Identify which cell holds the provided text, then report its (x, y) central coordinate. 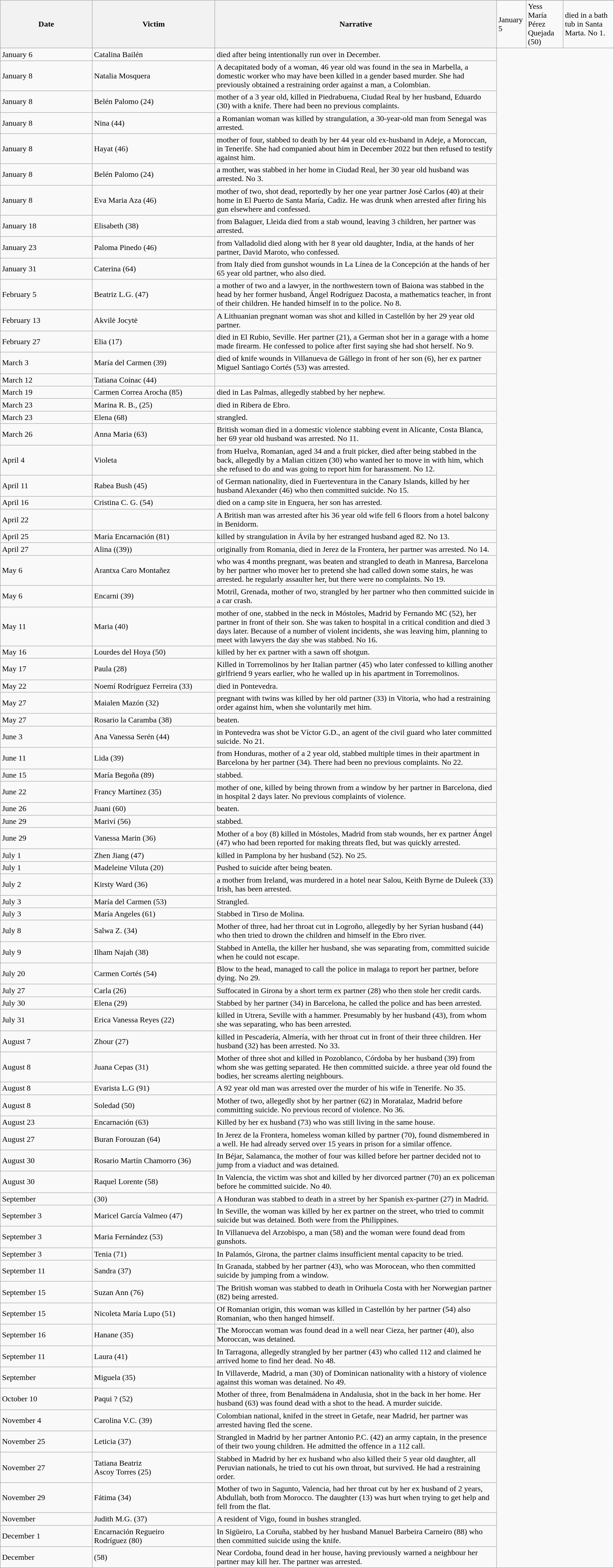
July 2 (47, 885)
Tenia (71) (153, 1254)
Victim (153, 24)
died in a bath tub in Santa Marta. No 1. (588, 24)
March 26 (47, 434)
killed in Utrera, Seville with a hammer. Presumably by her husband (43), from whom she was separating, who has been arrested. (356, 1020)
died in Pontevedra. (356, 686)
In Palamós, Girona, the partner claims insufficient mental capacity to be tried. (356, 1254)
In Granada, stabbed by her partner (43), who was Morocean, who then committed suicide by jumping from a window. (356, 1271)
Judith M.G. (37) (153, 1519)
November 27 (47, 1467)
died in Ribera de Ebro. (356, 405)
In Seville, the woman was killed by her ex partner on the street, who tried to commit suicide but was detained. Both were from the Philippines. (356, 1216)
Catalina Bailén (153, 54)
Blow to the head, managed to call the police in malaga to report her partner, before dying. No 29. (356, 974)
July 20 (47, 974)
Madeleine Viluta (20) (153, 868)
April 16 (47, 503)
Suffocated in Girona by a short term ex partner (28) who then stole her credit cards. (356, 991)
November 29 (47, 1497)
A resident of Vigo, found in bushes strangled. (356, 1519)
January 23 (47, 247)
July 8 (47, 931)
June 22 (47, 792)
died of knife wounds in Villanueva de Gállego in front of her son (6), her ex partner Miguel Santiago Cortés (53) was arrested. (356, 363)
Maria Fernández (53) (153, 1237)
November (47, 1519)
May 11 (47, 627)
Nina (44) (153, 123)
Encarnación (63) (153, 1122)
María del Carmen (53) (153, 901)
Stabbed by her partner (34) in Barcelona, he called the police and has been arrested. (356, 1003)
Buran Forouzan (64) (153, 1139)
from Valladolid died along with her 8 year old daughter, India, at the hands of her partner, David Maroto, who confessed. (356, 247)
Paloma Pinedo (46) (153, 247)
In Villaverde, Madrid, a man (30) of Dominican nationality with a history of violence against this woman was detained. No 49. (356, 1377)
Elena (68) (153, 417)
April 27 (47, 549)
originally from Romania, died in Jerez de la Frontera, her partner was arrested. No 14. (356, 549)
Carmen Cortés (54) (153, 974)
Stabbed in Antella, the killer her husband, she was separating from, committed suicide when he could not escape. (356, 952)
strangled. (356, 417)
December (47, 1557)
Eva Maria Aza (46) (153, 200)
Hanane (35) (153, 1335)
Maricel García Valmeo (47) (153, 1216)
May 17 (47, 669)
died after being intentionally run over in December. (356, 54)
María Encarnación (81) (153, 536)
Mariví (56) (153, 821)
July 30 (47, 1003)
Hayat (46) (153, 149)
Encarnación Regueiro Rodríguez (80) (153, 1536)
Sandra (37) (153, 1271)
Tatiana Coinac (44) (153, 380)
December 1 (47, 1536)
Juani (60) (153, 809)
Kirsty Ward (36) (153, 885)
November 4 (47, 1420)
Vanessa Marin (36) (153, 838)
In Béjar, Salamanca, the mother of four was killed before her partner decided not to jump from a viaduct and was detained. (356, 1160)
Carmen Correa Arocha (85) (153, 392)
March 3 (47, 363)
pregnant with twins was killed by her old partner (33) in Vitoria, who had a restraining order against him, when she voluntarily met him. (356, 703)
July 9 (47, 952)
Elisabeth (38) (153, 226)
August 7 (47, 1041)
August 23 (47, 1122)
In Sigüeiro, La Coruña, stabbed by her husband Manuel Barbeira Carneiro (88) who then committed suicide using the knife. (356, 1536)
February 27 (47, 342)
María Begoña (89) (153, 775)
Strangled. (356, 901)
died in Las Palmas, allegedly stabbed by her nephew. (356, 392)
María del Carmen (39) (153, 363)
January 18 (47, 226)
killed in Pamplona by her husband (52). No 25. (356, 855)
Stabbed in Tirso de Molina. (356, 914)
October 10 (47, 1399)
August 27 (47, 1139)
(58) (153, 1557)
a Romanian woman was killed by strangulation, a 30-year-old man from Senegal was arrested. (356, 123)
Paqui ? (52) (153, 1399)
January 5 (511, 24)
May 22 (47, 686)
February 5 (47, 294)
died on a camp site in Enguera, her son has arrested. (356, 503)
María Angeles (61) (153, 914)
of German nationality, died in Fuerteventura in the Canary Islands, killed by her husband Alexander (46) who then committed suicide. No 15. (356, 486)
a mother from Ireland, was murdered in a hotel near Salou, Keith Byrne de Duleek (33) Irish, has been arrested. (356, 885)
Soledad (50) (153, 1105)
a mother, was stabbed in her home in Ciudad Real, her 30 year old husband was arrested. No 3. (356, 175)
from Italy died from gunshot wounds in La Línea de la Concepción at the hands of her 65 year old partner, who also died. (356, 268)
April 4 (47, 460)
March 19 (47, 392)
The British woman was stabbed to death in Orihuela Costa with her Norwegian partner (82) being arrested. (356, 1292)
A 92 year old man was arrested over the murder of his wife in Tenerife. No 35. (356, 1088)
September 16 (47, 1335)
July 31 (47, 1020)
Motril, Grenada, mother of two, strangled by her partner who then committed suicide in a car crash. (356, 596)
A British man was arrested after his 36 year old wife fell 6 floors from a hotel balcony in Benidorm. (356, 520)
Pushed to suicide after being beaten. (356, 868)
Tatiana Beatriz Ascoy Torres (25) (153, 1467)
June 26 (47, 809)
Colombian national, knifed in the street in Getafe, near Madrid, her partner was arrested having fled the scene. (356, 1420)
Of Romanian origin, this woman was killed in Castellón by her partner (54) also Romanian, who then hanged himself. (356, 1314)
Marina R. B., (25) (153, 405)
Laura (41) (153, 1356)
mother of a 3 year old, killed in Piedrabuena, Ciudad Real by her husband, Eduardo (30) with a knife. There had been no previous complaints. (356, 102)
Fátima (34) (153, 1497)
Killed by her ex husband (73) who was still living in the same house. (356, 1122)
Zhour (27) (153, 1041)
Encarni (39) (153, 596)
May 16 (47, 652)
In Valencia, the victim was shot and killed by her divorced partner (70) an ex policeman before he committed suicide. No 40. (356, 1182)
Maria (40) (153, 627)
Lourdes del Hoya (50) (153, 652)
Carla (26) (153, 991)
June 3 (47, 737)
killed by her ex partner with a sawn off shotgun. (356, 652)
In Tarragona, allegedly strangled by her partner (43) who called 112 and claimed he arrived home to find her dead. No 48. (356, 1356)
Arantxa Caro Montañez (153, 570)
(30) (153, 1199)
Miguela (35) (153, 1377)
April 22 (47, 520)
November 25 (47, 1442)
Raquel Lorente (58) (153, 1182)
April 11 (47, 486)
Francy Martínez (35) (153, 792)
April 25 (47, 536)
Rosario Martín Chamorro (36) (153, 1160)
Yess María Pérez Quejada (50) (544, 24)
Alina ((39)) (153, 549)
Zhen Jiang (47) (153, 855)
Juana Cepas (31) (153, 1067)
January 6 (47, 54)
Maialen Mazón (32) (153, 703)
January 31 (47, 268)
A Honduran was stabbed to death in a street by her Spanish ex-partner (27) in Madrid. (356, 1199)
March 12 (47, 380)
Mother of two, allegedly shot by her partner (62) in Moratalaz, Madrid before committing suicide. No previous record of violence. No 36. (356, 1105)
The Moroccan woman was found dead in a well near Cieza, her partner (40), also Moroccan, was detained. (356, 1335)
Nicoleta María Lupo (51) (153, 1314)
Carolina V.C. (39) (153, 1420)
Salwa Z. (34) (153, 931)
killed by strangulation in Ávila by her estranged husband aged 82. No 13. (356, 536)
Paula (28) (153, 669)
killed in Pescadería, Almería, with her throat cut in front of their three children. Her husband (32) has been arrested. No 33. (356, 1041)
Evarista L.G (91) (153, 1088)
Anna Maria (63) (153, 434)
Elena (29) (153, 1003)
Lida (39) (153, 758)
from Balaguer, Lleida died from a stab wound, leaving 3 children, her partner was arrested. (356, 226)
Beatriz L.G. (47) (153, 294)
Date (47, 24)
In Villanueva del Arzobispo, a man (58) and the woman were found dead from gunshots. (356, 1237)
Narrative (356, 24)
Erica Vanessa Reyes (22) (153, 1020)
Cristina C. G. (54) (153, 503)
Akvilė Jocytė (153, 320)
A Lithuanian pregnant woman was shot and killed in Castellón by her 29 year old partner. (356, 320)
June 11 (47, 758)
Rosario la Caramba (38) (153, 720)
Ilham Najah (38) (153, 952)
June 15 (47, 775)
Elia (17) (153, 342)
Natalia Mosquera (153, 76)
in Pontevedra was shot be Víctor G.D., an agent of the civil guard who later committed suicide. No 21. (356, 737)
July 27 (47, 991)
Violeta (153, 460)
Rabea Bush (45) (153, 486)
February 13 (47, 320)
Suzan Ann (76) (153, 1292)
Near Cordoba, found dead in her house, having previously warned a neighbour her partner may kill her. The partner was arrested. (356, 1557)
Leticia (37) (153, 1442)
Caterina (64) (153, 268)
British woman died in a domestic violence stabbing event in Alicante, Costa Blanca, her 69 year old husband was arrested. No 11. (356, 434)
mother of one, killed by being thrown from a window by her partner in Barcelona, died in hospital 2 days later. No previous complaints of violence. (356, 792)
Noemí Rodríguez Ferreira (33) (153, 686)
Ana Vanessa Serén (44) (153, 737)
